Capture the cell that displays the provided text and extract its (X, Y) central coordinate. 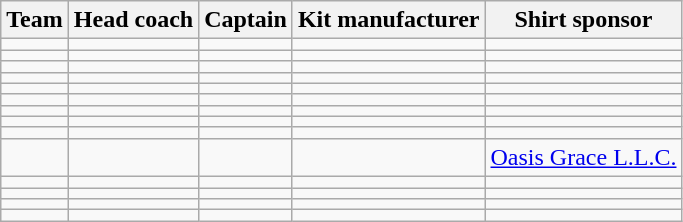
Head coach (133, 20)
Shirt sponsor (584, 20)
Captain (246, 20)
Team (35, 20)
Oasis Grace L.L.C. (584, 157)
Kit manufacturer (388, 20)
